Extract the (X, Y) coordinate from the center of the cell holding the provided text.  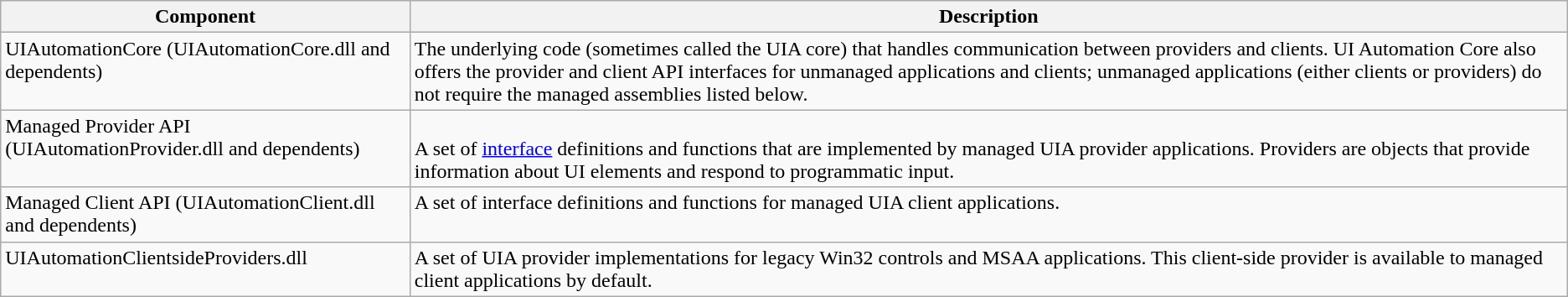
Managed Provider API (UIAutomationProvider.dll and dependents) (205, 148)
A set of interface definitions and functions for managed UIA client applications. (988, 215)
UIAutomationCore (UIAutomationCore.dll and dependents) (205, 71)
Managed Client API (UIAutomationClient.dll and dependents) (205, 215)
Component (205, 17)
UIAutomationClientsideProviders.dll (205, 268)
Description (988, 17)
